Extract the [X, Y] coordinate from the center of the cell holding the provided text.  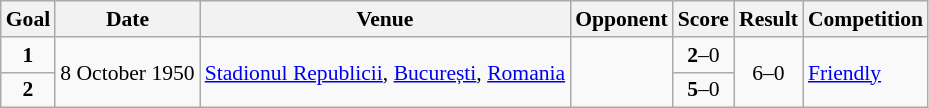
2–0 [704, 55]
Competition [866, 19]
Score [704, 19]
Goal [28, 19]
Date [127, 19]
Venue [385, 19]
Friendly [866, 72]
6–0 [768, 72]
2 [28, 90]
Stadionul Republicii, București, Romania [385, 72]
1 [28, 55]
Result [768, 19]
8 October 1950 [127, 72]
Opponent [622, 19]
5–0 [704, 90]
